From the cell containing the given text, extract its center point as [X, Y] coordinate. 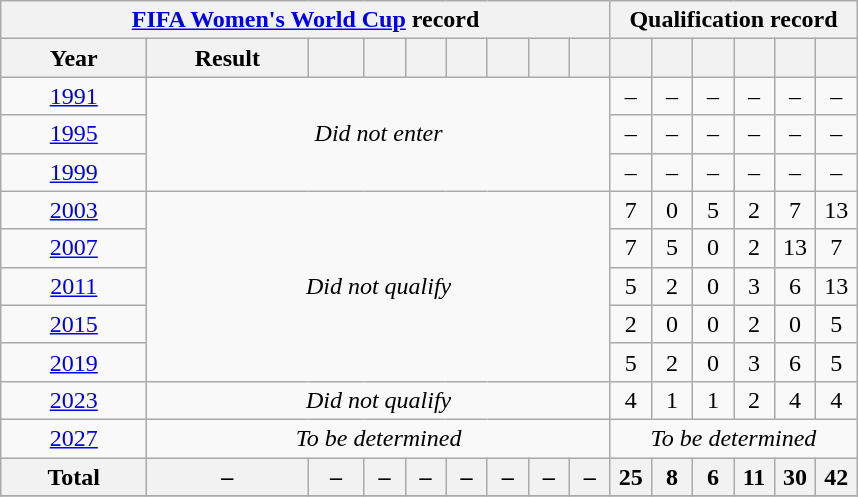
25 [630, 477]
2019 [74, 362]
8 [672, 477]
Total [74, 477]
Result [228, 58]
Qualification record [733, 20]
1995 [74, 134]
11 [754, 477]
2023 [74, 400]
FIFA Women's World Cup record [306, 20]
42 [836, 477]
2007 [74, 248]
1999 [74, 172]
30 [796, 477]
2015 [74, 324]
2003 [74, 210]
Year [74, 58]
2011 [74, 286]
2027 [74, 438]
1991 [74, 96]
Did not enter [379, 134]
